For the text-containing cell, return its midpoint in [x, y] coordinate format. 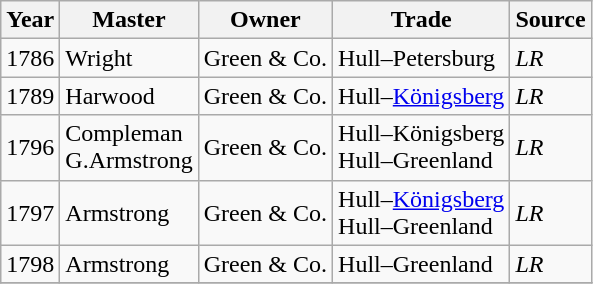
Source [550, 20]
Master [129, 20]
Trade [422, 20]
Wright [129, 58]
Hull–Petersburg [422, 58]
1797 [30, 212]
1796 [30, 148]
1798 [30, 264]
1789 [30, 96]
ComplemanG.Armstrong [129, 148]
Owner [265, 20]
Harwood [129, 96]
Hull–Königsberg [422, 96]
Year [30, 20]
1786 [30, 58]
Hull–Greenland [422, 264]
